Detect which cell encompasses the target text, then output its [X, Y] center coordinate. 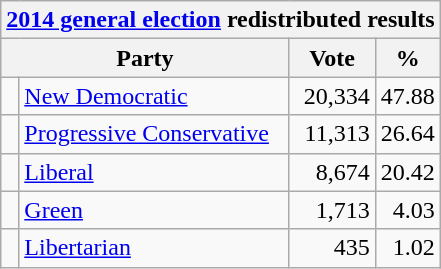
1,713 [332, 210]
47.88 [408, 96]
20,334 [332, 96]
8,674 [332, 172]
Liberal [154, 172]
4.03 [408, 210]
% [408, 58]
435 [332, 248]
26.64 [408, 134]
Progressive Conservative [154, 134]
Libertarian [154, 248]
Party [145, 58]
1.02 [408, 248]
New Democratic [154, 96]
20.42 [408, 172]
Green [154, 210]
11,313 [332, 134]
Vote [332, 58]
2014 general election redistributed results [220, 20]
